For the text-containing cell, return its midpoint in [X, Y] coordinate format. 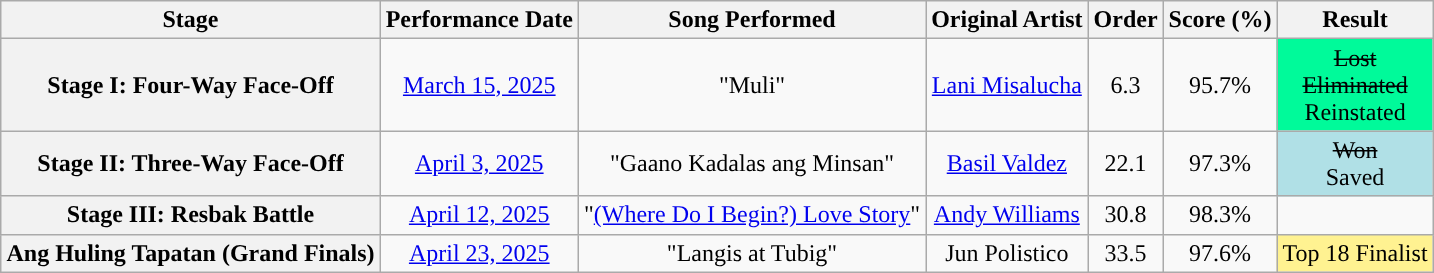
Lani Misalucha [1007, 85]
March 15, 2025 [479, 85]
"Muli" [752, 85]
97.6% [1220, 253]
LostEliminatedReinstated [1355, 85]
Andy Williams [1007, 215]
6.3 [1126, 85]
Basil Valdez [1007, 164]
33.5 [1126, 253]
Performance Date [479, 20]
22.1 [1126, 164]
Score (%) [1220, 20]
Top 18 Finalist [1355, 253]
"Gaano Kadalas ang Minsan" [752, 164]
Result [1355, 20]
April 3, 2025 [479, 164]
Stage II: Three-Way Face-Off [190, 164]
Original Artist [1007, 20]
97.3% [1220, 164]
Ang Huling Tapatan (Grand Finals) [190, 253]
Song Performed [752, 20]
Jun Polistico [1007, 253]
WonSaved [1355, 164]
98.3% [1220, 215]
Stage I: Four-Way Face-Off [190, 85]
Stage III: Resbak Battle [190, 215]
Order [1126, 20]
"Langis at Tubig" [752, 253]
30.8 [1126, 215]
April 12, 2025 [479, 215]
Stage [190, 20]
April 23, 2025 [479, 253]
95.7% [1220, 85]
"(Where Do I Begin?) Love Story" [752, 215]
